Provide the [X, Y] coordinate of the cell's center where the given text is located.  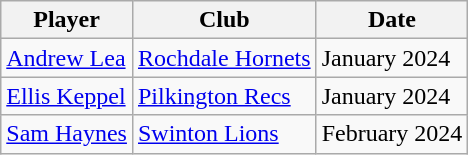
Pilkington Recs [224, 96]
Player [67, 20]
Date [392, 20]
Rochdale Hornets [224, 58]
Andrew Lea [67, 58]
February 2024 [392, 134]
Swinton Lions [224, 134]
Ellis Keppel [67, 96]
Club [224, 20]
Sam Haynes [67, 134]
